Return (x, y) of the center of cell containing provided text 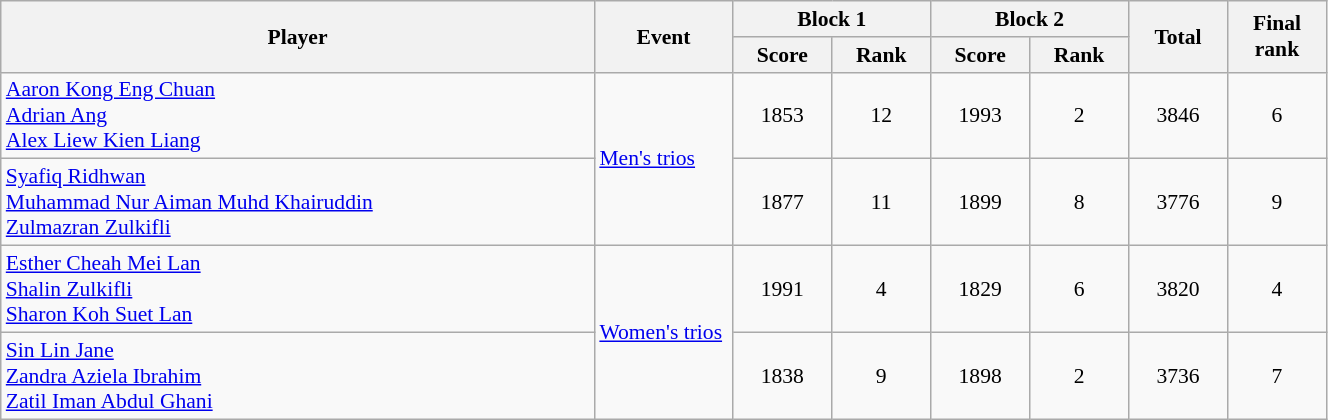
Aaron Kong Eng ChuanAdrian AngAlex Liew Kien Liang (298, 116)
1838 (782, 376)
1993 (980, 116)
3736 (1178, 376)
1991 (782, 290)
1899 (980, 202)
Sin Lin JaneZandra Aziela IbrahimZatil Iman Abdul Ghani (298, 376)
1829 (980, 290)
Men's trios (663, 158)
1877 (782, 202)
3820 (1178, 290)
Final rank (1276, 36)
Event (663, 36)
Player (298, 36)
Syafiq RidhwanMuhammad Nur Aiman Muhd KhairuddinZulmazran Zulkifli (298, 202)
Total (1178, 36)
Block 2 (1030, 19)
12 (882, 116)
Women's trios (663, 332)
3776 (1178, 202)
Esther Cheah Mei LanShalin ZulkifliSharon Koh Suet Lan (298, 290)
1898 (980, 376)
7 (1276, 376)
3846 (1178, 116)
Block 1 (832, 19)
1853 (782, 116)
11 (882, 202)
8 (1080, 202)
